Find where the given text appears and provide that cell's center as (X, Y) coordinate. 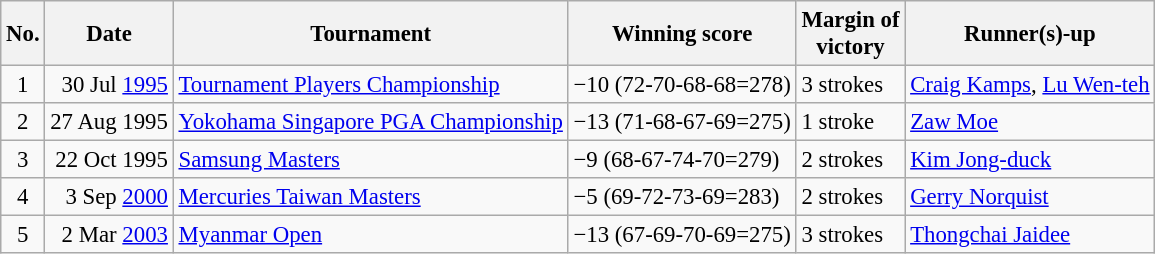
2 (23, 122)
−10 (72-70-68-68=278) (682, 85)
Runner(s)-up (1030, 34)
Zaw Moe (1030, 122)
30 Jul 1995 (109, 85)
Winning score (682, 34)
−13 (67-69-70-69=275) (682, 235)
Craig Kamps, Lu Wen-teh (1030, 85)
Samsung Masters (370, 160)
Myanmar Open (370, 235)
Tournament (370, 34)
3 Sep 2000 (109, 197)
1 stroke (850, 122)
1 (23, 85)
Yokohama Singapore PGA Championship (370, 122)
−5 (69-72-73-69=283) (682, 197)
Date (109, 34)
Thongchai Jaidee (1030, 235)
−13 (71-68-67-69=275) (682, 122)
3 (23, 160)
4 (23, 197)
−9 (68-67-74-70=279) (682, 160)
Tournament Players Championship (370, 85)
Mercuries Taiwan Masters (370, 197)
Gerry Norquist (1030, 197)
Kim Jong-duck (1030, 160)
22 Oct 1995 (109, 160)
2 Mar 2003 (109, 235)
Margin ofvictory (850, 34)
No. (23, 34)
5 (23, 235)
27 Aug 1995 (109, 122)
